Output the (X, Y) coordinate of the center of the cell containing the given text.  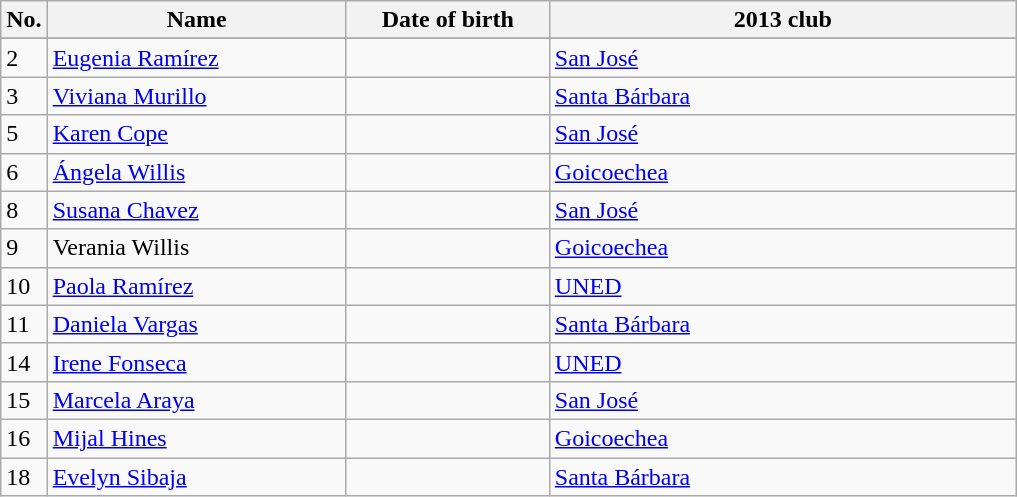
Name (196, 20)
11 (24, 324)
2013 club (782, 20)
Mijal Hines (196, 438)
18 (24, 477)
Susana Chavez (196, 210)
Ángela Willis (196, 172)
Irene Fonseca (196, 362)
15 (24, 400)
Evelyn Sibaja (196, 477)
6 (24, 172)
10 (24, 286)
Marcela Araya (196, 400)
16 (24, 438)
3 (24, 96)
Viviana Murillo (196, 96)
No. (24, 20)
14 (24, 362)
Paola Ramírez (196, 286)
Verania Willis (196, 248)
Eugenia Ramírez (196, 58)
2 (24, 58)
Karen Cope (196, 134)
5 (24, 134)
Daniela Vargas (196, 324)
9 (24, 248)
Date of birth (448, 20)
8 (24, 210)
